Return [x, y] of the center of cell containing provided text 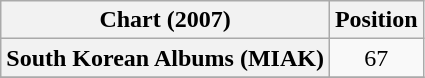
Chart (2007) [166, 20]
67 [376, 58]
Position [376, 20]
South Korean Albums (MIAK) [166, 58]
